Provide the (x, y) coordinate of the cell's center where the given text is located.  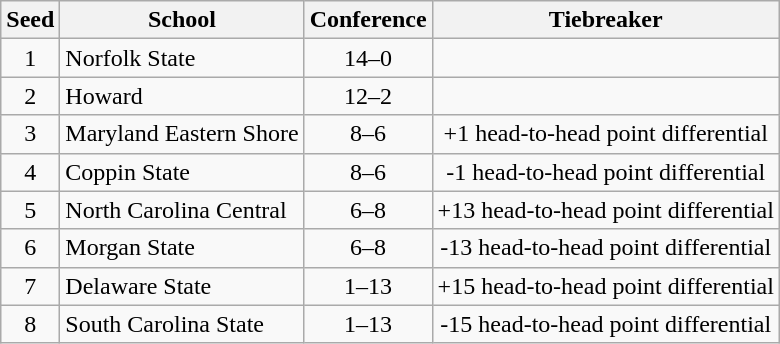
Maryland Eastern Shore (182, 134)
Coppin State (182, 172)
+13 head-to-head point differential (606, 210)
+15 head-to-head point differential (606, 286)
3 (30, 134)
+1 head-to-head point differential (606, 134)
14–0 (368, 58)
-15 head-to-head point differential (606, 324)
South Carolina State (182, 324)
Morgan State (182, 248)
Tiebreaker (606, 20)
2 (30, 96)
Conference (368, 20)
7 (30, 286)
6 (30, 248)
Howard (182, 96)
1 (30, 58)
Delaware State (182, 286)
-13 head-to-head point differential (606, 248)
-1 head-to-head point differential (606, 172)
5 (30, 210)
Seed (30, 20)
School (182, 20)
Norfolk State (182, 58)
North Carolina Central (182, 210)
12–2 (368, 96)
4 (30, 172)
8 (30, 324)
